Capture the cell that displays the provided text and extract its [X, Y] central coordinate. 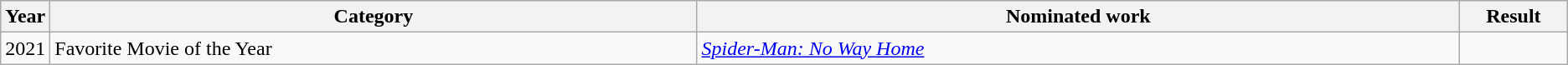
Category [374, 17]
Favorite Movie of the Year [374, 48]
Result [1514, 17]
Nominated work [1079, 17]
Year [25, 17]
Spider-Man: No Way Home [1079, 48]
2021 [25, 48]
